Return [X, Y] of the center of cell containing provided text 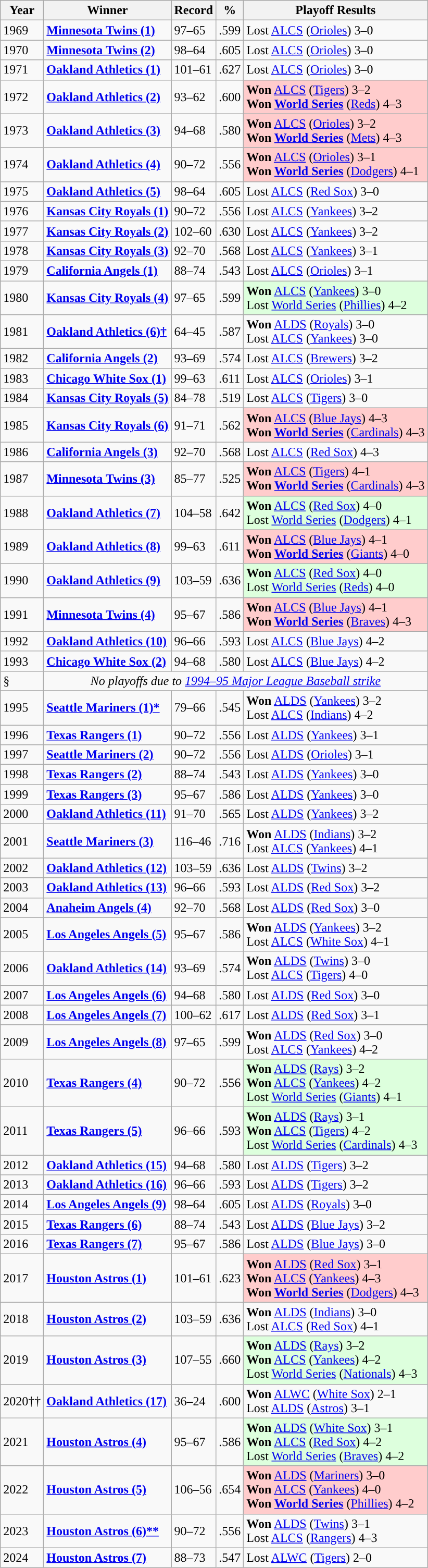
Houston Astros (1) [107, 1278]
Minnesota Twins (3) [107, 479]
Kansas City Royals (5) [107, 398]
Houston Astros (7) [107, 1558]
1983 [22, 378]
.630 [230, 231]
2001 [22, 841]
Chicago White Sox (1) [107, 378]
1986 [22, 452]
Won ALDS (Mariners) 3–0 Won ALCS (Yankees) 4–0Won World Series (Phillies) 4–2 [335, 1490]
Oakland Athletics (16) [107, 1185]
91–71 [194, 425]
1996 [22, 734]
Minnesota Twins (4) [107, 614]
Won ALDS (Indians) 3–0Lost ALCS (Red Sox) 4–1 [335, 1319]
Oakland Athletics (6)† [107, 332]
.547 [230, 1558]
Texas Rangers (1) [107, 734]
Lost ALWC (Tigers) 2–0 [335, 1558]
1975 [22, 191]
Won ALCS (Orioles) 3–2Won World Series (Mets) 4–3 [335, 130]
107–55 [194, 1360]
Lost ALDS (Orioles) 3–1 [335, 755]
36–24 [194, 1401]
Oakland Athletics (13) [107, 888]
Oakland Athletics (8) [107, 546]
.654 [230, 1490]
Won ALDS (Twins) 3–1Lost ALCS (Rangers) 4–3 [335, 1530]
84–78 [194, 398]
Oakland Athletics (14) [107, 969]
2006 [22, 969]
85–77 [194, 479]
102–60 [194, 231]
Lost ALCS (Red Sox) 4–3 [335, 452]
1974 [22, 165]
Texas Rangers (2) [107, 775]
Kansas City Royals (6) [107, 425]
104–58 [194, 513]
Los Angeles Angels (6) [107, 995]
§ [22, 681]
Oakland Athletics (17) [107, 1401]
Lost ALDS (Red Sox) 3–1 [335, 1015]
2023 [22, 1530]
.525 [230, 479]
1985 [22, 425]
Lost ALCS (Tigers) 3–0 [335, 398]
Lost ALCS (Brewers) 3–2 [335, 359]
Houston Astros (4) [107, 1442]
1987 [22, 479]
2009 [22, 1042]
1973 [22, 130]
.587 [230, 332]
Won ALCS (Blue Jays) 4–1Won World Series (Braves) 4–3 [335, 614]
2005 [22, 934]
Won ALDS (White Sox) 3–1Won ALCS (Red Sox) 4–2Lost World Series (Braves) 4–2 [335, 1442]
93–62 [194, 97]
1979 [22, 271]
1989 [22, 546]
1976 [22, 211]
Won ALCS (Tigers) 4–1Won World Series (Cardinals) 4–3 [335, 479]
1995 [22, 708]
Playoff Results [335, 10]
1993 [22, 661]
Houston Astros (5) [107, 1490]
2003 [22, 888]
1998 [22, 775]
Lost ALDS (Royals) 3–0 [335, 1205]
2022 [22, 1490]
California Angels (3) [107, 452]
Won ALDS (Red Sox) 3–0Lost ALCS (Yankees) 4–2 [335, 1042]
1990 [22, 581]
Los Angeles Angels (8) [107, 1042]
Lost ALDS (Twins) 3–2 [335, 868]
Oakland Athletics (5) [107, 191]
1981 [22, 332]
2018 [22, 1319]
Lost ALCS (Red Sox) 3–0 [335, 191]
Kansas City Royals (4) [107, 297]
1980 [22, 297]
Oakland Athletics (2) [107, 97]
100–62 [194, 1015]
Houston Astros (2) [107, 1319]
91–70 [194, 814]
Seattle Mariners (2) [107, 755]
Los Angeles Angels (7) [107, 1015]
88–73 [194, 1558]
Won ALDS (Yankees) 3–2Lost ALCS (White Sox) 4–1 [335, 934]
2012 [22, 1165]
.617 [230, 1015]
Won ALCS (Red Sox) 4–0Lost World Series (Dodgers) 4–1 [335, 513]
Won ALDS (Rays) 3–1Won ALCS (Tigers) 4–2Lost World Series (Cardinals) 4–3 [335, 1131]
Oakland Athletics (1) [107, 70]
Oakland Athletics (12) [107, 868]
1970 [22, 50]
Won ALWC (White Sox) 2–1Lost ALDS (Astros) 3–1 [335, 1401]
Texas Rangers (7) [107, 1244]
Oakland Athletics (7) [107, 513]
Lost ALCS (Yankees) 3–1 [335, 251]
Won ALCS (Red Sox) 4–0Lost World Series (Reds) 4–0 [335, 581]
106–56 [194, 1490]
1997 [22, 755]
Lost ALDS (Yankees) 3–1 [335, 734]
2014 [22, 1205]
Won ALCS (Orioles) 3–1Won World Series (Dodgers) 4–1 [335, 165]
Lost ALDS (Blue Jays) 3–0 [335, 1244]
Winner [107, 10]
Texas Rangers (6) [107, 1224]
No playoffs due to 1994–95 Major League Baseball strike [235, 681]
2017 [22, 1278]
Won ALDS (Indians) 3–2Lost ALCS (Yankees) 4–1 [335, 841]
2004 [22, 908]
Won ALCS (Blue Jays) 4–3Won World Series (Cardinals) 4–3 [335, 425]
1984 [22, 398]
Won ALDS (Rays) 3–2Won ALCS (Yankees) 4–2Lost World Series (Giants) 4–1 [335, 1083]
Lost ALDS (Yankees) 3–2 [335, 814]
Houston Astros (3) [107, 1360]
Chicago White Sox (2) [107, 661]
64–45 [194, 332]
1978 [22, 251]
Oakland Athletics (15) [107, 1165]
2016 [22, 1244]
.716 [230, 841]
Seattle Mariners (3) [107, 841]
.627 [230, 70]
Oakland Athletics (3) [107, 130]
Kansas City Royals (1) [107, 211]
1991 [22, 614]
Los Angeles Angels (9) [107, 1205]
Texas Rangers (3) [107, 794]
Los Angeles Angels (5) [107, 934]
Record [194, 10]
2013 [22, 1185]
1971 [22, 70]
1977 [22, 231]
Minnesota Twins (2) [107, 50]
1999 [22, 794]
Won ALDS (Red Sox) 3–1Won ALCS (Yankees) 4–3Won World Series (Dodgers) 4–3 [335, 1278]
Anaheim Angels (4) [107, 908]
Won ALDS (Rays) 3–2Won ALCS (Yankees) 4–2Lost World Series (Nationals) 4–3 [335, 1360]
.519 [230, 398]
2015 [22, 1224]
2010 [22, 1083]
Oakland Athletics (10) [107, 641]
.660 [230, 1360]
2021 [22, 1442]
Won ALDS (Twins) 3–0Lost ALCS (Tigers) 4–0 [335, 969]
Lost ALDS (Blue Jays) 3–2 [335, 1224]
.642 [230, 513]
Won ALCS (Blue Jays) 4–1Won World Series (Giants) 4–0 [335, 546]
2007 [22, 995]
1982 [22, 359]
1969 [22, 30]
116–46 [194, 841]
Minnesota Twins (1) [107, 30]
.623 [230, 1278]
2011 [22, 1131]
Houston Astros (6)** [107, 1530]
Texas Rangers (5) [107, 1131]
% [230, 10]
2000 [22, 814]
.565 [230, 814]
Won ALCS (Tigers) 3–2Won World Series (Reds) 4–3 [335, 97]
1988 [22, 513]
Lost ALDS (Red Sox) 3–2 [335, 888]
2024 [22, 1558]
Seattle Mariners (1)* [107, 708]
Kansas City Royals (2) [107, 231]
Oakland Athletics (11) [107, 814]
2019 [22, 1360]
Texas Rangers (4) [107, 1083]
Oakland Athletics (4) [107, 165]
2020†† [22, 1401]
2002 [22, 868]
2008 [22, 1015]
Won ALDS (Yankees) 3–2Lost ALCS (Indians) 4–2 [335, 708]
California Angels (1) [107, 271]
Kansas City Royals (3) [107, 251]
1992 [22, 641]
Year [22, 10]
.545 [230, 708]
Won ALDS (Royals) 3–0Lost ALCS (Yankees) 3–0 [335, 332]
Won ALCS (Yankees) 3–0Lost World Series (Phillies) 4–2 [335, 297]
Oakland Athletics (9) [107, 581]
79–66 [194, 708]
California Angels (2) [107, 359]
1972 [22, 97]
.562 [230, 425]
